Scan for the cell matching the given text and deliver its [x, y] coordinate at center. 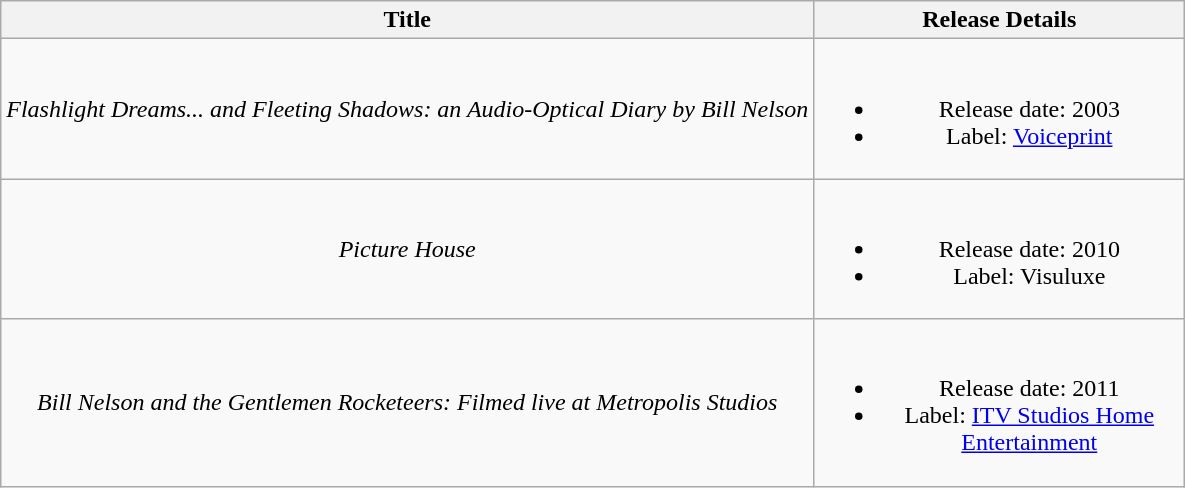
Title [408, 20]
Bill Nelson and the Gentlemen Rocketeers: Filmed live at Metropolis Studios [408, 402]
Release date: 2010Label: Visuluxe [1000, 249]
Flashlight Dreams... and Fleeting Shadows: an Audio-Optical Diary by Bill Nelson [408, 109]
Release Details [1000, 20]
Release date: 2003Label: Voiceprint [1000, 109]
Release date: 2011Label: ITV Studios Home Entertainment [1000, 402]
Picture House [408, 249]
